Find where the given text appears and provide that cell's center as [x, y] coordinate. 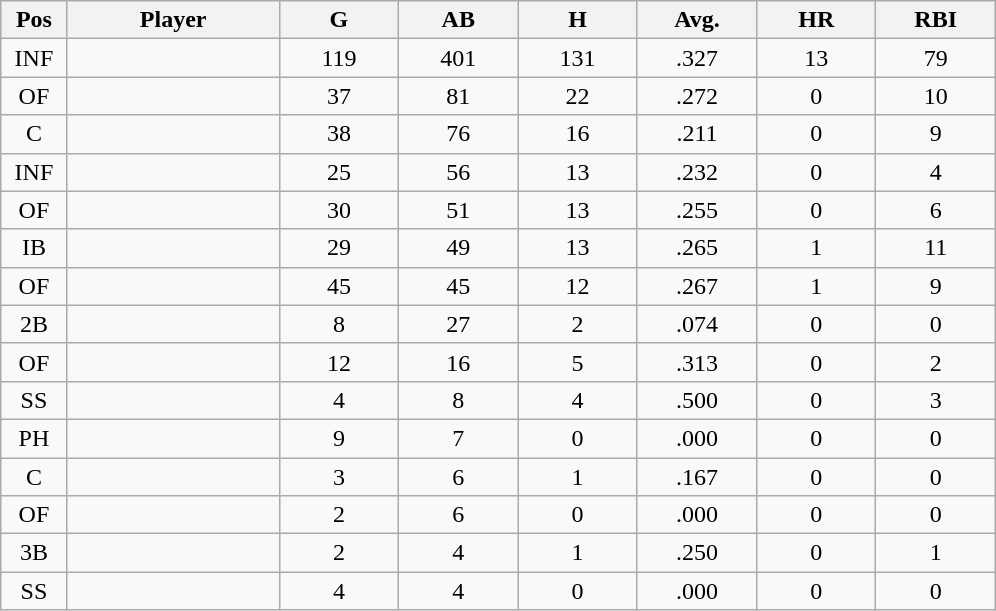
2B [34, 324]
11 [936, 248]
AB [458, 20]
.211 [696, 134]
25 [338, 172]
HR [816, 20]
.255 [696, 210]
.250 [696, 553]
Pos [34, 20]
27 [458, 324]
.265 [696, 248]
.327 [696, 58]
.272 [696, 96]
81 [458, 96]
H [578, 20]
IB [34, 248]
.232 [696, 172]
49 [458, 248]
.267 [696, 286]
401 [458, 58]
29 [338, 248]
RBI [936, 20]
76 [458, 134]
7 [458, 438]
Player [173, 20]
5 [578, 362]
79 [936, 58]
30 [338, 210]
.074 [696, 324]
Avg. [696, 20]
56 [458, 172]
3B [34, 553]
38 [338, 134]
.313 [696, 362]
10 [936, 96]
119 [338, 58]
51 [458, 210]
PH [34, 438]
.500 [696, 400]
22 [578, 96]
G [338, 20]
131 [578, 58]
.167 [696, 477]
37 [338, 96]
